Pinpoint the cell where the given text exists, returning its [x, y] midpoint coordinate. 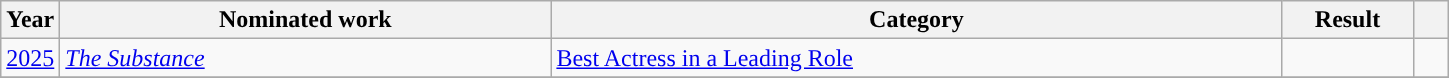
The Substance [306, 58]
Nominated work [306, 20]
Best Actress in a Leading Role [916, 58]
Result [1348, 20]
Category [916, 20]
Year [30, 20]
2025 [30, 58]
